From the cell containing the given text, extract its center point as (X, Y) coordinate. 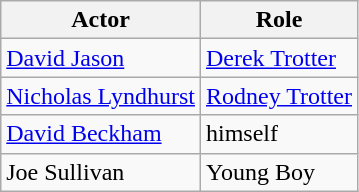
Rodney Trotter (278, 96)
Young Boy (278, 172)
himself (278, 134)
Nicholas Lyndhurst (101, 96)
David Jason (101, 58)
Actor (101, 20)
Derek Trotter (278, 58)
Joe Sullivan (101, 172)
David Beckham (101, 134)
Role (278, 20)
